Locate the cell with the specified text and output its (x, y) center coordinate. 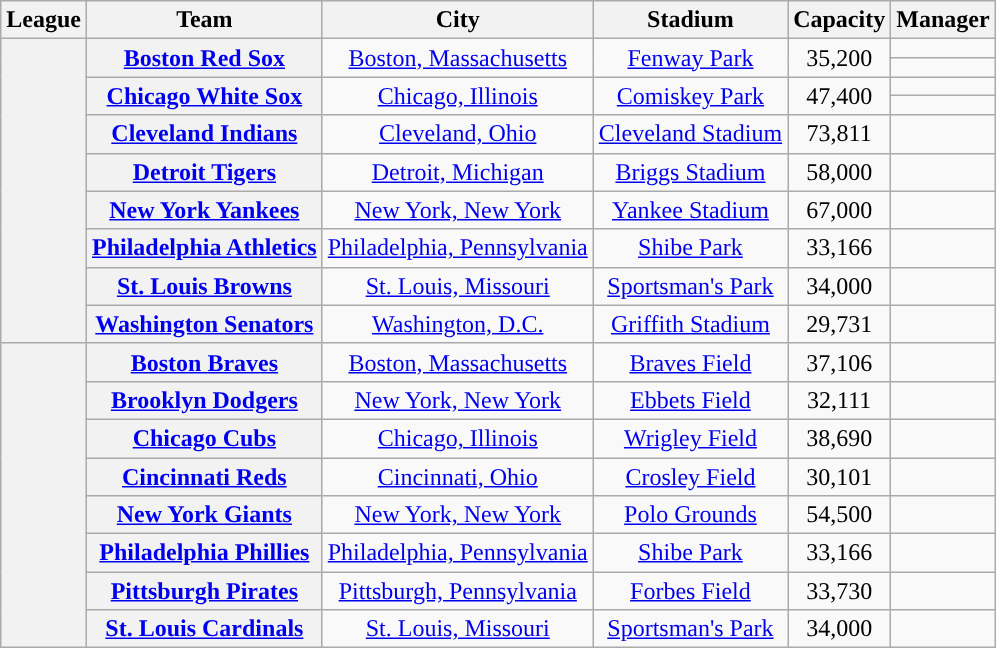
Briggs Stadium (690, 172)
Detroit, Michigan (458, 172)
Griffith Stadium (690, 324)
Cincinnati Reds (204, 477)
New York Giants (204, 515)
Crosley Field (690, 477)
Braves Field (690, 362)
Boston Braves (204, 362)
Philadelphia Athletics (204, 248)
New York Yankees (204, 210)
Pittsburgh, Pennsylvania (458, 591)
Brooklyn Dodgers (204, 400)
Wrigley Field (690, 438)
Yankee Stadium (690, 210)
Capacity (840, 20)
Ebbets Field (690, 400)
Chicago Cubs (204, 438)
54,500 (840, 515)
67,000 (840, 210)
City (458, 20)
Cincinnati, Ohio (458, 477)
Philadelphia Phillies (204, 553)
Washington, D.C. (458, 324)
38,690 (840, 438)
73,811 (840, 134)
Washington Senators (204, 324)
Detroit Tigers (204, 172)
30,101 (840, 477)
58,000 (840, 172)
Polo Grounds (690, 515)
47,400 (840, 96)
Manager (943, 20)
League (44, 20)
Pittsburgh Pirates (204, 591)
35,200 (840, 58)
37,106 (840, 362)
Stadium (690, 20)
33,730 (840, 591)
Cleveland Stadium (690, 134)
Cleveland, Ohio (458, 134)
Comiskey Park (690, 96)
Fenway Park (690, 58)
32,111 (840, 400)
Boston Red Sox (204, 58)
Forbes Field (690, 591)
Cleveland Indians (204, 134)
St. Louis Cardinals (204, 629)
Chicago White Sox (204, 96)
Team (204, 20)
29,731 (840, 324)
St. Louis Browns (204, 286)
